Extract the (x, y) coordinate from the center of the cell holding the provided text.  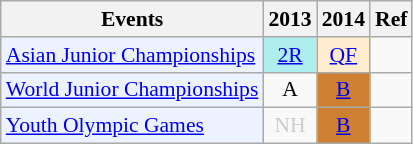
A (290, 90)
Asian Junior Championships (132, 55)
Youth Olympic Games (132, 126)
World Junior Championships (132, 90)
Ref (391, 19)
2R (290, 55)
2014 (344, 19)
Events (132, 19)
NH (290, 126)
QF (344, 55)
2013 (290, 19)
